Pinpoint the cell where the given text exists, returning its [X, Y] midpoint coordinate. 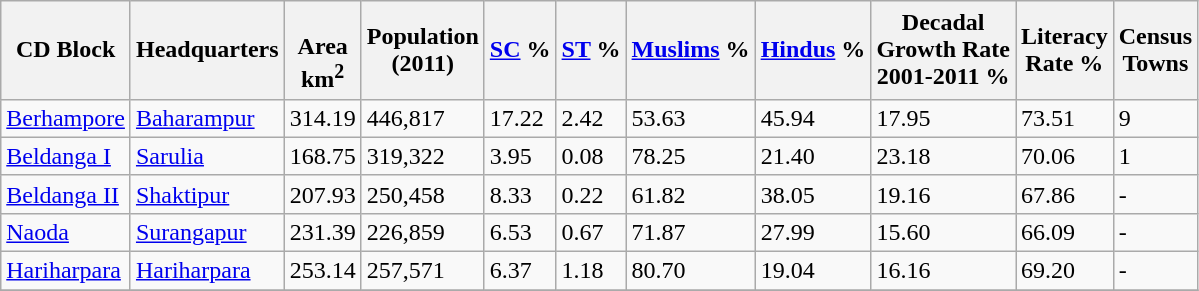
61.82 [690, 194]
27.99 [813, 232]
16.16 [944, 271]
17.95 [944, 118]
70.06 [1065, 156]
226,859 [422, 232]
314.19 [322, 118]
CD Block [66, 50]
15.60 [944, 232]
1.18 [591, 271]
Hindus % [813, 50]
9 [1155, 118]
53.63 [690, 118]
3.95 [520, 156]
Muslims % [690, 50]
0.22 [591, 194]
Literacy Rate % [1065, 50]
Headquarters [207, 50]
23.18 [944, 156]
0.67 [591, 232]
78.25 [690, 156]
Baharampur [207, 118]
257,571 [422, 271]
80.70 [690, 271]
Berhampore [66, 118]
21.40 [813, 156]
1 [1155, 156]
38.05 [813, 194]
CensusTowns [1155, 50]
Sarulia [207, 156]
Population(2011) [422, 50]
446,817 [422, 118]
19.04 [813, 271]
207.93 [322, 194]
2.42 [591, 118]
319,322 [422, 156]
168.75 [322, 156]
ST % [591, 50]
250,458 [422, 194]
45.94 [813, 118]
19.16 [944, 194]
67.86 [1065, 194]
Surangapur [207, 232]
Areakm2 [322, 50]
231.39 [322, 232]
73.51 [1065, 118]
Beldanga I [66, 156]
8.33 [520, 194]
253.14 [322, 271]
17.22 [520, 118]
SC % [520, 50]
Naoda [66, 232]
66.09 [1065, 232]
0.08 [591, 156]
Shaktipur [207, 194]
71.87 [690, 232]
Decadal Growth Rate 2001-2011 % [944, 50]
6.37 [520, 271]
6.53 [520, 232]
Beldanga II [66, 194]
69.20 [1065, 271]
